Detect which cell encompasses the target text, then output its (x, y) center coordinate. 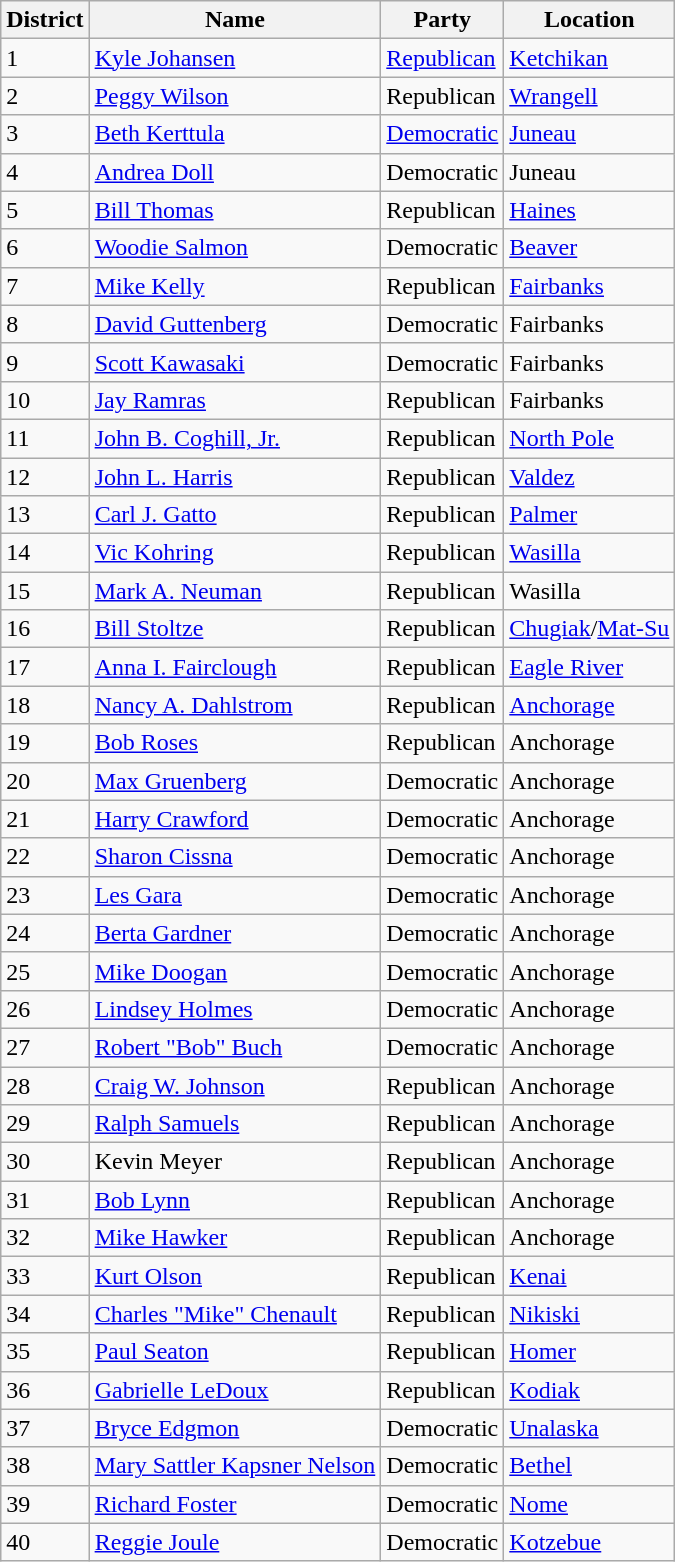
30 (45, 1162)
40 (45, 1542)
Berta Gardner (235, 933)
6 (45, 248)
Bob Lynn (235, 1200)
37 (45, 1428)
Bob Roses (235, 743)
Carl J. Gatto (235, 515)
Bryce Edgmon (235, 1428)
22 (45, 857)
32 (45, 1238)
Kotzebue (590, 1542)
5 (45, 210)
Homer (590, 1352)
Bill Stoltze (235, 629)
4 (45, 172)
8 (45, 324)
Haines (590, 210)
Valdez (590, 477)
16 (45, 629)
Nome (590, 1504)
31 (45, 1200)
Location (590, 20)
14 (45, 553)
Kevin Meyer (235, 1162)
Jay Ramras (235, 400)
Reggie Joule (235, 1542)
Craig W. Johnson (235, 1085)
35 (45, 1352)
Max Gruenberg (235, 781)
Mike Doogan (235, 971)
Eagle River (590, 667)
Anna I. Fairclough (235, 667)
Kyle Johansen (235, 58)
Bill Thomas (235, 210)
Kodiak (590, 1390)
Richard Foster (235, 1504)
28 (45, 1085)
33 (45, 1276)
26 (45, 1009)
36 (45, 1390)
Kenai (590, 1276)
Les Gara (235, 895)
21 (45, 819)
19 (45, 743)
Ralph Samuels (235, 1124)
9 (45, 362)
Party (442, 20)
3 (45, 134)
Mike Kelly (235, 286)
Mike Hawker (235, 1238)
North Pole (590, 438)
2 (45, 96)
25 (45, 971)
Chugiak/Mat-Su (590, 629)
Vic Kohring (235, 553)
18 (45, 705)
Kurt Olson (235, 1276)
Nancy A. Dahlstrom (235, 705)
13 (45, 515)
15 (45, 591)
Wrangell (590, 96)
Mary Sattler Kapsner Nelson (235, 1466)
Paul Seaton (235, 1352)
Gabrielle LeDoux (235, 1390)
Ketchikan (590, 58)
20 (45, 781)
12 (45, 477)
John L. Harris (235, 477)
Harry Crawford (235, 819)
Woodie Salmon (235, 248)
17 (45, 667)
Robert "Bob" Buch (235, 1047)
Unalaska (590, 1428)
Nikiski (590, 1314)
Scott Kawasaki (235, 362)
38 (45, 1466)
David Guttenberg (235, 324)
11 (45, 438)
29 (45, 1124)
District (45, 20)
Name (235, 20)
Peggy Wilson (235, 96)
Mark A. Neuman (235, 591)
Charles "Mike" Chenault (235, 1314)
34 (45, 1314)
27 (45, 1047)
Beaver (590, 248)
Bethel (590, 1466)
7 (45, 286)
Lindsey Holmes (235, 1009)
1 (45, 58)
24 (45, 933)
39 (45, 1504)
Beth Kerttula (235, 134)
Sharon Cissna (235, 857)
John B. Coghill, Jr. (235, 438)
Palmer (590, 515)
10 (45, 400)
23 (45, 895)
Andrea Doll (235, 172)
